Provide the (x, y) coordinate of the cell's center where the given text is located.  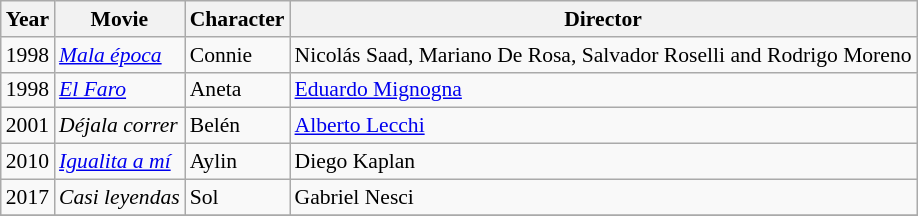
Casi leyendas (120, 197)
Movie (120, 19)
Belén (238, 126)
Gabriel Nesci (604, 197)
Sol (238, 197)
Alberto Lecchi (604, 126)
Diego Kaplan (604, 162)
Nicolás Saad, Mariano De Rosa, Salvador Roselli and Rodrigo Moreno (604, 55)
Aneta (238, 90)
Character (238, 19)
Year (28, 19)
Aylin (238, 162)
Eduardo Mignogna (604, 90)
2001 (28, 126)
Igualita a mí (120, 162)
El Faro (120, 90)
Déjala correr (120, 126)
2010 (28, 162)
Director (604, 19)
Connie (238, 55)
2017 (28, 197)
Mala época (120, 55)
